Pinpoint the cell where the given text exists, returning its [X, Y] midpoint coordinate. 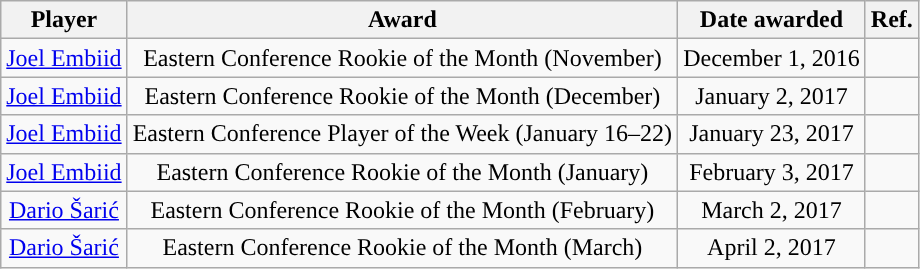
January 2, 2017 [772, 96]
Award [402, 20]
April 2, 2017 [772, 248]
Eastern Conference Player of the Week (January 16–22) [402, 134]
Eastern Conference Rookie of the Month (March) [402, 248]
December 1, 2016 [772, 58]
January 23, 2017 [772, 134]
Date awarded [772, 20]
Eastern Conference Rookie of the Month (December) [402, 96]
Player [64, 20]
March 2, 2017 [772, 210]
February 3, 2017 [772, 172]
Eastern Conference Rookie of the Month (November) [402, 58]
Eastern Conference Rookie of the Month (January) [402, 172]
Ref. [892, 20]
Eastern Conference Rookie of the Month (February) [402, 210]
